From the cell containing the given text, extract its center point as [x, y] coordinate. 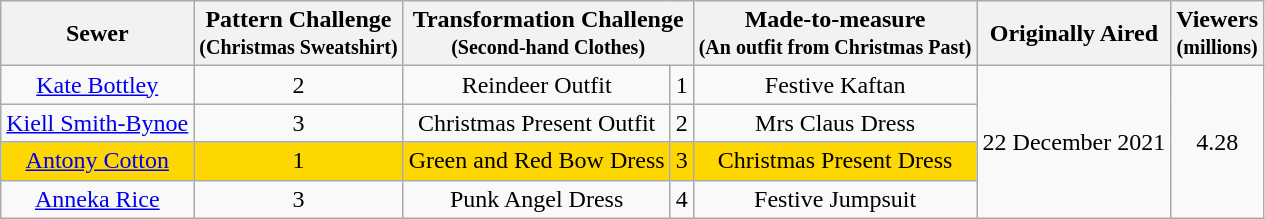
Christmas Present Dress [835, 161]
Transformation Challenge(Second-hand Clothes) [548, 34]
Reindeer Outfit [536, 85]
Mrs Claus Dress [835, 123]
Kiell Smith-Bynoe [98, 123]
Punk Angel Dress [536, 199]
Sewer [98, 34]
Green and Red Bow Dress [536, 161]
Christmas Present Outfit [536, 123]
Festive Kaftan [835, 85]
Festive Jumpsuit [835, 199]
4 [682, 199]
22 December 2021 [1074, 142]
Made-to-measure(An outfit from Christmas Past) [835, 34]
Viewers(millions) [1218, 34]
Kate Bottley [98, 85]
Anneka Rice [98, 199]
Originally Aired [1074, 34]
4.28 [1218, 142]
Pattern Challenge(Christmas Sweatshirt) [298, 34]
Antony Cotton [98, 161]
